Detect which cell encompasses the target text, then output its [x, y] center coordinate. 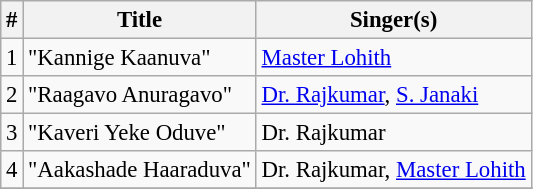
"Kannige Kaanuva" [140, 58]
Dr. Rajkumar, Master Lohith [394, 170]
"Kaveri Yeke Oduve" [140, 133]
2 [12, 95]
Singer(s) [394, 20]
Master Lohith [394, 58]
"Raagavo Anuragavo" [140, 95]
1 [12, 58]
"Aakashade Haaraduva" [140, 170]
Dr. Rajkumar, S. Janaki [394, 95]
Dr. Rajkumar [394, 133]
Title [140, 20]
4 [12, 170]
3 [12, 133]
# [12, 20]
